Return the [x, y] coordinate for the center point of the cell that contains the specified text.  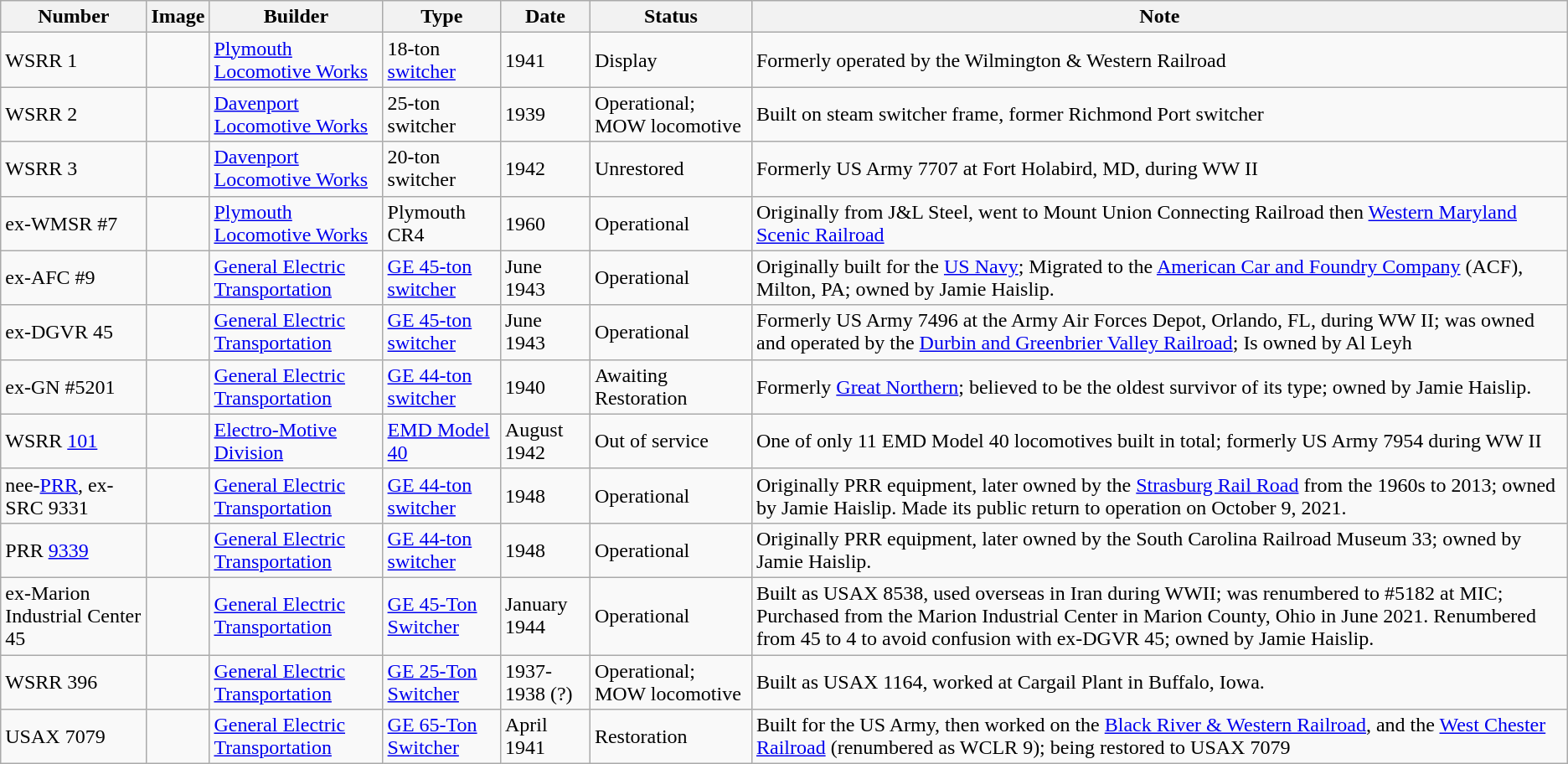
Unrestored [670, 169]
18-ton switcher [441, 60]
25-ton switcher [441, 114]
Out of service [670, 441]
Plymouth CR4 [441, 223]
WSRR 396 [74, 682]
ex-WMSR #7 [74, 223]
1940 [544, 387]
ex-AFC #9 [74, 278]
Image [178, 17]
ex-DGVR 45 [74, 332]
nee-PRR, ex- SRC 9331 [74, 496]
Originally from J&L Steel, went to Mount Union Connecting Railroad then Western Maryland Scenic Railroad [1159, 223]
Formerly Great Northern; believed to be the oldest survivor of its type; owned by Jamie Haislip. [1159, 387]
January 1944 [544, 616]
GE 45-Ton Switcher [441, 616]
One of only 11 EMD Model 40 locomotives built in total; formerly US Army 7954 during WW II [1159, 441]
Type [441, 17]
Formerly operated by the Wilmington & Western Railroad [1159, 60]
Originally built for the US Navy; Migrated to the American Car and Foundry Company (ACF), Milton, PA; owned by Jamie Haislip. [1159, 278]
PRR 9339 [74, 550]
USAX 7079 [74, 737]
ex-Marion Industrial Center 45 [74, 616]
April 1941 [544, 737]
1937-1938 (?) [544, 682]
20-ton switcher [441, 169]
Date [544, 17]
August 1942 [544, 441]
Originally PRR equipment, later owned by the South Carolina Railroad Museum 33; owned by Jamie Haislip. [1159, 550]
1939 [544, 114]
Awaiting Restoration [670, 387]
Display [670, 60]
Restoration [670, 737]
Built as USAX 1164, worked at Cargail Plant in Buffalo, Iowa. [1159, 682]
WSRR 2 [74, 114]
Built on steam switcher frame, former Richmond Port switcher [1159, 114]
WSRR 1 [74, 60]
Note [1159, 17]
ex-GN #5201 [74, 387]
Builder [297, 17]
1960 [544, 223]
GE 65-Ton Switcher [441, 737]
Formerly US Army 7707 at Fort Holabird, MD, during WW II [1159, 169]
GE 25-Ton Switcher [441, 682]
Number [74, 17]
WSRR 101 [74, 441]
EMD Model 40 [441, 441]
Status [670, 17]
Electro-Motive Division [297, 441]
1941 [544, 60]
1942 [544, 169]
WSRR 3 [74, 169]
